Determine the (X, Y) coordinate at the center of the cell enclosing the given text.  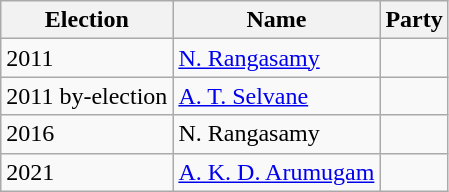
Party (414, 20)
2011 (87, 58)
Name (276, 20)
2011 by-election (87, 96)
2021 (87, 172)
A. K. D. Arumugam (276, 172)
2016 (87, 134)
A. T. Selvane (276, 96)
Election (87, 20)
